Scan for the cell matching the given text and deliver its (X, Y) coordinate at center. 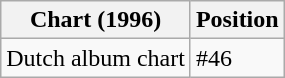
Dutch album chart (96, 58)
Chart (1996) (96, 20)
#46 (237, 58)
Position (237, 20)
